Capture the cell that displays the provided text and extract its [x, y] central coordinate. 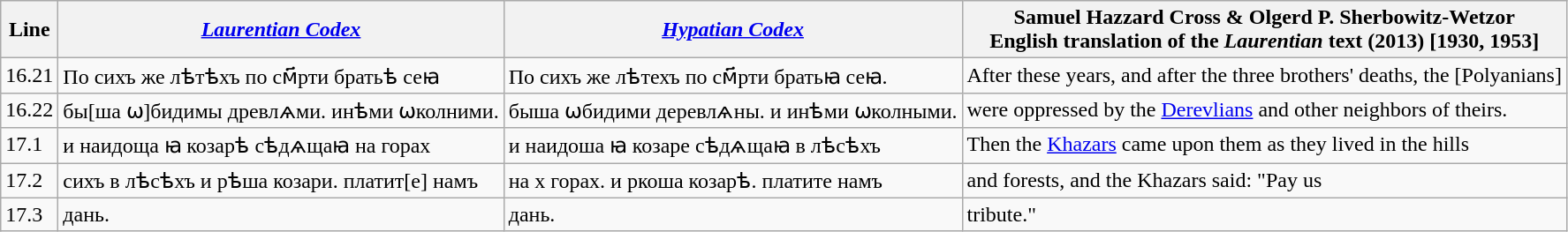
After these years, and after the three brothers' deaths, the [Polyanians] [1264, 76]
tribute." [1264, 214]
и наидоща ꙗ козарѣ сѣдѧщаꙗ на горах [281, 146]
16.21 [30, 76]
17.1 [30, 146]
Hypatian Codex [733, 30]
быша ѡбидими деревлѧны. и инѣми ѡколными. [733, 110]
Laurentian Codex [281, 30]
Line [30, 30]
сихъ в лѣсѣхъ и рѣша козари. платит[е] намъ [281, 180]
По сихъ же лѣтѣхъ по см҃рти братьѣ сеꙗ [281, 76]
бы[ша ѡ]бидимы древлѧми. инѣми ѡколними. [281, 110]
Then the Khazars came upon them as they lived in the hills [1264, 146]
and forests, and the Khazars said: "Pay us [1264, 180]
на х горах. и ркоша козарѣ. платите намъ [733, 180]
17.2 [30, 180]
и наидоша ꙗ козаре сѣдѧщаꙗ в лѣсѣхъ [733, 146]
16.22 [30, 110]
По сихъ же лѣтехъ по см҃рти братьꙗ сеꙗ. [733, 76]
were oppressed by the Derevlians and other neighbors of theirs. [1264, 110]
Samuel Hazzard Cross & Olgerd P. Sherbowitz-WetzorEnglish translation of the Laurentian text (2013) [1930, 1953] [1264, 30]
17.3 [30, 214]
